Locate the cell with the specified text and output its (X, Y) center coordinate. 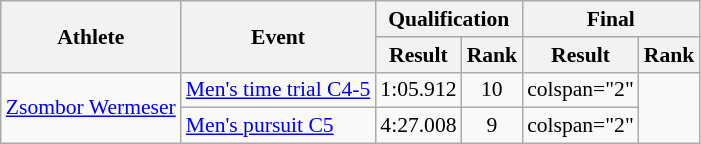
1:05.912 (418, 90)
Men's time trial C4-5 (278, 90)
4:27.008 (418, 126)
Athlete (91, 36)
Zsombor Wermeser (91, 108)
Men's pursuit C5 (278, 126)
Final (610, 19)
9 (492, 126)
Qualification (448, 19)
10 (492, 90)
Event (278, 36)
